Provide the (X, Y) coordinate of the cell's center where the given text is located.  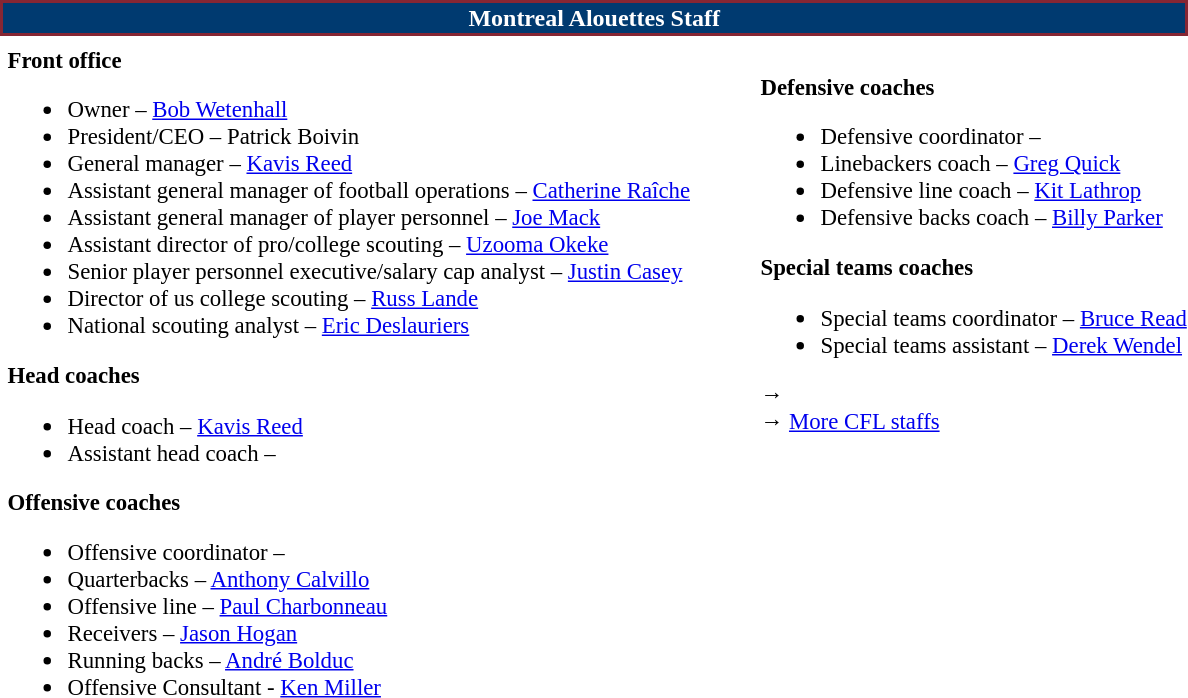
Montreal Alouettes Staff (594, 18)
